Locate the cell with the specified text and output its (X, Y) center coordinate. 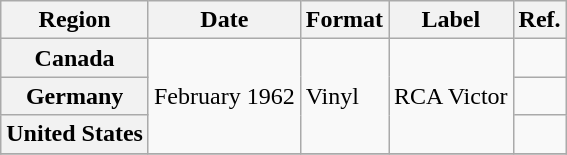
Germany (75, 96)
Canada (75, 58)
Format (344, 20)
Region (75, 20)
Vinyl (344, 96)
February 1962 (224, 96)
United States (75, 134)
RCA Victor (452, 96)
Label (452, 20)
Ref. (540, 20)
Date (224, 20)
